Detect which cell encompasses the target text, then output its [X, Y] center coordinate. 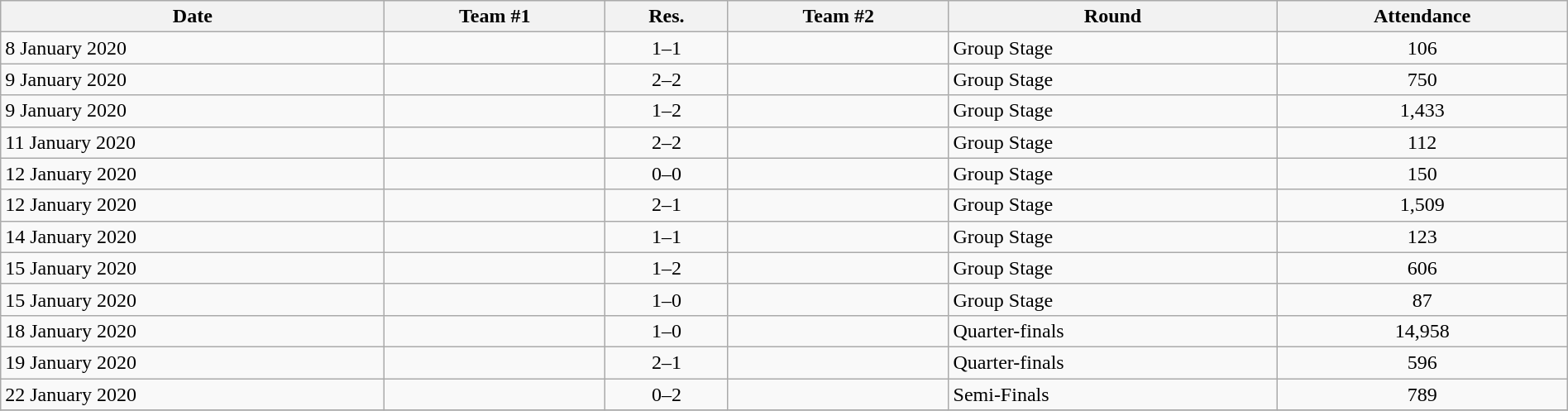
596 [1422, 362]
8 January 2020 [193, 48]
14,958 [1422, 331]
18 January 2020 [193, 331]
Round [1113, 17]
750 [1422, 79]
19 January 2020 [193, 362]
150 [1422, 174]
Semi-Finals [1113, 394]
Team #1 [495, 17]
1,433 [1422, 111]
Attendance [1422, 17]
14 January 2020 [193, 237]
0–2 [667, 394]
106 [1422, 48]
Res. [667, 17]
Team #2 [839, 17]
22 January 2020 [193, 394]
789 [1422, 394]
0–0 [667, 174]
112 [1422, 142]
87 [1422, 299]
Date [193, 17]
11 January 2020 [193, 142]
123 [1422, 237]
606 [1422, 268]
1,509 [1422, 205]
